Capture the cell that displays the provided text and extract its (x, y) central coordinate. 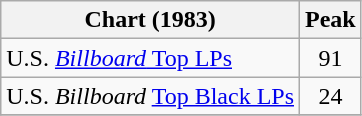
91 (331, 58)
Chart (1983) (150, 20)
U.S. Billboard Top LPs (150, 58)
Peak (331, 20)
24 (331, 96)
U.S. Billboard Top Black LPs (150, 96)
